Scan for the cell matching the given text and deliver its (x, y) coordinate at center. 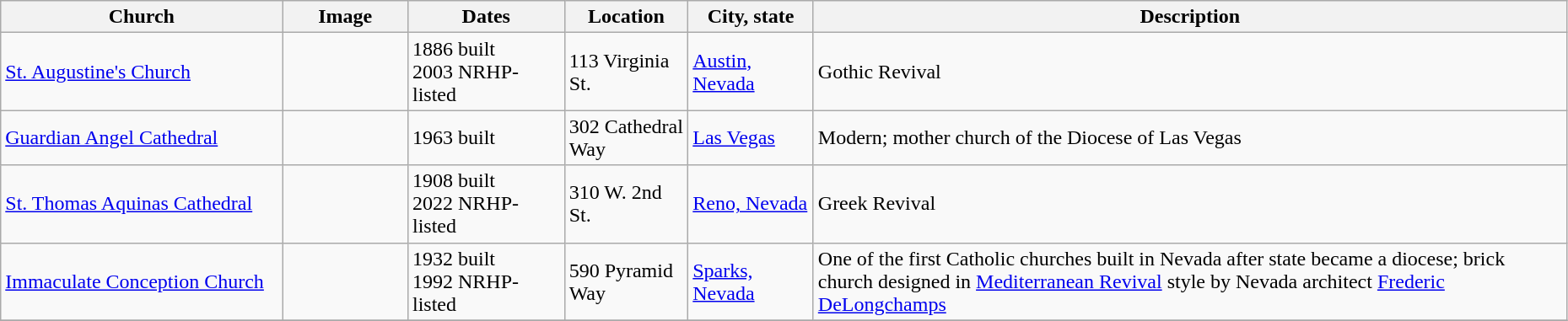
1932 built1992 NRHP-listed (486, 281)
Guardian Angel Cathedral (142, 138)
Image (346, 17)
St. Thomas Aquinas Cathedral (142, 204)
590 Pyramid Way (626, 281)
Gothic Revival (1189, 72)
St. Augustine's Church (142, 72)
Dates (486, 17)
1908 built2022 NRHP-listed (486, 204)
Description (1189, 17)
310 W. 2nd St. (626, 204)
Greek Revival (1189, 204)
1886 built2003 NRHP-listed (486, 72)
Modern; mother church of the Diocese of Las Vegas (1189, 138)
1963 built (486, 138)
Las Vegas (751, 138)
Church (142, 17)
Location (626, 17)
113 Virginia St. (626, 72)
Reno, Nevada (751, 204)
302 Cathedral Way (626, 138)
Immaculate Conception Church (142, 281)
Austin, Nevada (751, 72)
Sparks, Nevada (751, 281)
City, state (751, 17)
